Find where the given text appears and provide that cell's center as (X, Y) coordinate. 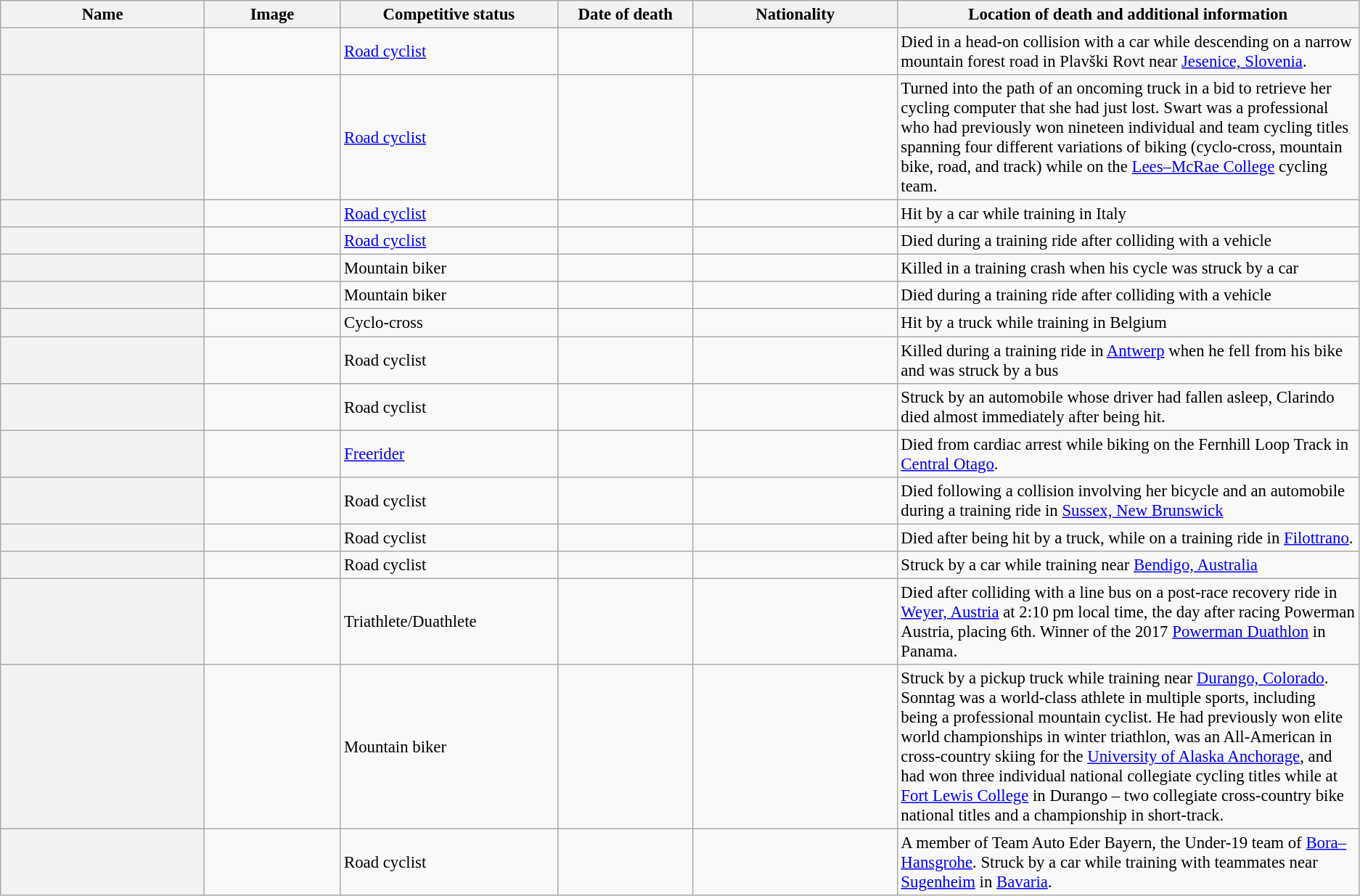
Struck by an automobile whose driver had fallen asleep, Clarindo died almost immediately after being hit. (1128, 406)
Date of death (626, 15)
Died from cardiac arrest while biking on the Fernhill Loop Track in Central Otago. (1128, 454)
Died following a collision involving her bicycle and an automobile during a training ride in Sussex, New Brunswick (1128, 501)
Cyclo-cross (448, 323)
Died in a head-on collision with a car while descending on a narrow mountain forest road in Plavški Rovt near Jesenice, Slovenia. (1128, 52)
Freerider (448, 454)
Hit by a truck while training in Belgium (1128, 323)
Killed during a training ride in Antwerp when he fell from his bike and was struck by a bus (1128, 360)
Killed in a training crash when his cycle was struck by a car (1128, 268)
Struck by a car while training near Bendigo, Australia (1128, 565)
Died after being hit by a truck, while on a training ride in Filottrano. (1128, 538)
Nationality (795, 15)
A member of Team Auto Eder Bayern, the Under-19 team of Bora–Hansgrohe. Struck by a car while training with teammates near Sugenheim in Bavaria. (1128, 862)
Location of death and additional information (1128, 15)
Name (103, 15)
Competitive status (448, 15)
Hit by a car while training in Italy (1128, 214)
Image (273, 15)
Triathlete/Duathlete (448, 621)
